Extract the [x, y] coordinate from the center of the cell holding the provided text.  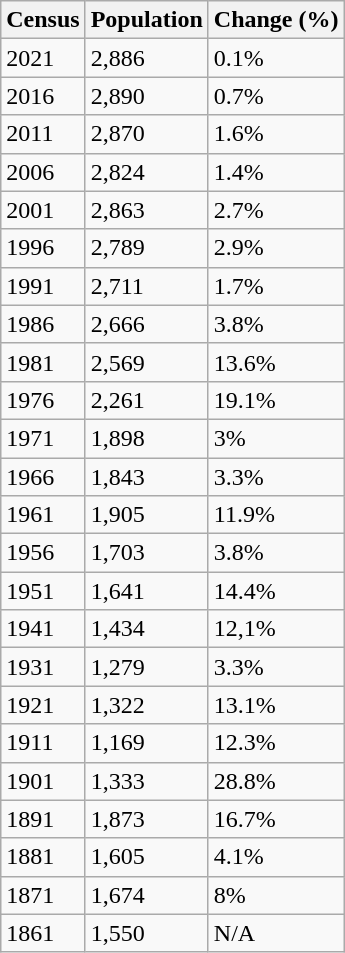
2,666 [146, 324]
1931 [43, 667]
1911 [43, 743]
2,890 [146, 96]
12,1% [276, 629]
N/A [276, 933]
1901 [43, 781]
8% [276, 895]
16.7% [276, 819]
1956 [43, 553]
1996 [43, 248]
2021 [43, 58]
Census [43, 20]
2,863 [146, 210]
0.7% [276, 96]
19.1% [276, 400]
1,905 [146, 515]
2016 [43, 96]
2,569 [146, 362]
1.7% [276, 286]
1971 [43, 438]
2,886 [146, 58]
2,824 [146, 172]
1961 [43, 515]
1861 [43, 933]
2006 [43, 172]
2011 [43, 134]
1976 [43, 400]
1986 [43, 324]
1,550 [146, 933]
2,261 [146, 400]
1881 [43, 857]
Population [146, 20]
1.4% [276, 172]
1,703 [146, 553]
1,843 [146, 477]
1921 [43, 705]
1941 [43, 629]
1,873 [146, 819]
1,605 [146, 857]
1,898 [146, 438]
1,169 [146, 743]
13.6% [276, 362]
2001 [43, 210]
14.4% [276, 591]
1,674 [146, 895]
11.9% [276, 515]
4.1% [276, 857]
1,434 [146, 629]
1,641 [146, 591]
1.6% [276, 134]
1991 [43, 286]
2.9% [276, 248]
2,870 [146, 134]
1966 [43, 477]
3% [276, 438]
1951 [43, 591]
13.1% [276, 705]
2,789 [146, 248]
1981 [43, 362]
12.3% [276, 743]
0.1% [276, 58]
Change (%) [276, 20]
1891 [43, 819]
1871 [43, 895]
1,279 [146, 667]
2,711 [146, 286]
1,322 [146, 705]
28.8% [276, 781]
1,333 [146, 781]
2.7% [276, 210]
